For the text-containing cell, return its midpoint in [X, Y] coordinate format. 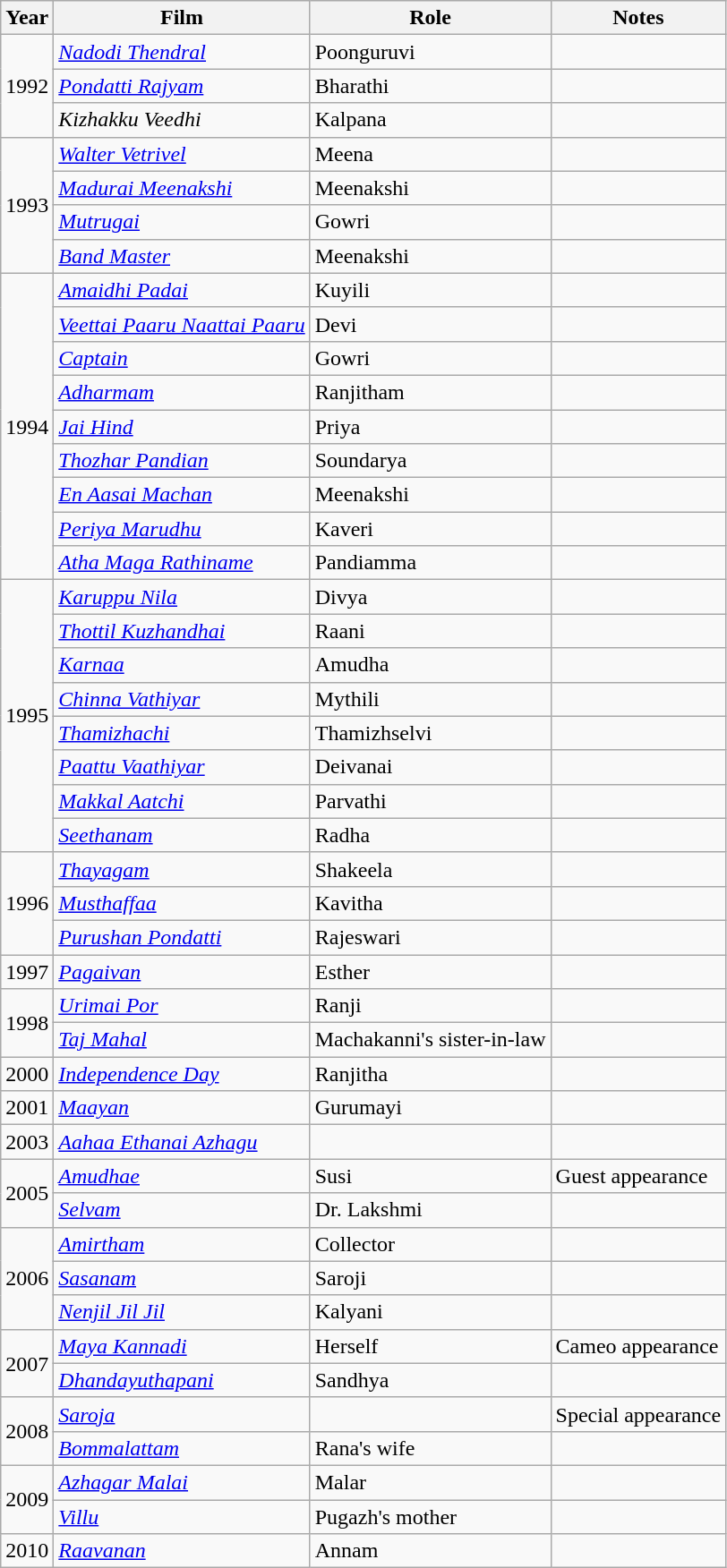
Amudhae [182, 1176]
Captain [182, 358]
Divya [430, 597]
Saroja [182, 1414]
Taj Mahal [182, 1040]
Maayan [182, 1108]
Sasanam [182, 1278]
Azhagar Malai [182, 1482]
Role [430, 18]
Atha Maga Rathiname [182, 563]
Kaveri [430, 529]
2000 [27, 1074]
Parvathi [430, 801]
1998 [27, 1023]
Seethanam [182, 835]
Dhandayuthapani [182, 1380]
Radha [430, 835]
2010 [27, 1551]
Ranjitham [430, 392]
1993 [27, 205]
Soundarya [430, 461]
2008 [27, 1431]
Dr. Lakshmi [430, 1210]
Film [182, 18]
Devi [430, 324]
Special appearance [638, 1414]
Makkal Aatchi [182, 801]
Periya Marudhu [182, 529]
1994 [27, 426]
Esther [430, 971]
Priya [430, 427]
Sandhya [430, 1380]
Bharathi [430, 86]
Cameo appearance [638, 1346]
Nadodi Thendral [182, 52]
Pondatti Rajyam [182, 86]
Veettai Paaru Naattai Paaru [182, 324]
1996 [27, 903]
Amirtham [182, 1244]
Machakanni's sister-in-law [430, 1040]
Thozhar Pandian [182, 461]
Aahaa Ethanai Azhagu [182, 1142]
1995 [27, 716]
Band Master [182, 256]
Paattu Vaathiyar [182, 767]
Urimai Por [182, 1006]
Saroji [430, 1278]
1992 [27, 86]
Deivanai [430, 767]
Thottil Kuzhandhai [182, 631]
Shakeela [430, 869]
Jai Hind [182, 427]
2005 [27, 1193]
Ranji [430, 1006]
Gurumayi [430, 1108]
Susi [430, 1176]
Amudha [430, 665]
Ranjitha [430, 1074]
Raani [430, 631]
Pandiamma [430, 563]
Pagaivan [182, 971]
Rana's wife [430, 1448]
Raavanan [182, 1551]
Kalyani [430, 1312]
Kavitha [430, 903]
Meena [430, 154]
2006 [27, 1278]
Thamizhselvi [430, 733]
2007 [27, 1363]
2001 [27, 1108]
Bommalattam [182, 1448]
Kuyili [430, 290]
Collector [430, 1244]
Herself [430, 1346]
Chinna Vathiyar [182, 699]
Karnaa [182, 665]
1997 [27, 971]
Karuppu Nila [182, 597]
Malar [430, 1482]
2009 [27, 1499]
Annam [430, 1551]
Madurai Meenakshi [182, 188]
En Aasai Machan [182, 495]
2003 [27, 1142]
Amaidhi Padai [182, 290]
Thayagam [182, 869]
Walter Vetrivel [182, 154]
Year [27, 18]
Maya Kannadi [182, 1346]
Rajeswari [430, 937]
Musthaffaa [182, 903]
Kizhakku Veedhi [182, 120]
Independence Day [182, 1074]
Purushan Pondatti [182, 937]
Mythili [430, 699]
Mutrugai [182, 222]
Villu [182, 1517]
Poonguruvi [430, 52]
Kalpana [430, 120]
Pugazh's mother [430, 1517]
Notes [638, 18]
Guest appearance [638, 1176]
Nenjil Jil Jil [182, 1312]
Adharmam [182, 392]
Selvam [182, 1210]
Thamizhachi [182, 733]
